Identify which cell holds the provided text, then report its (X, Y) central coordinate. 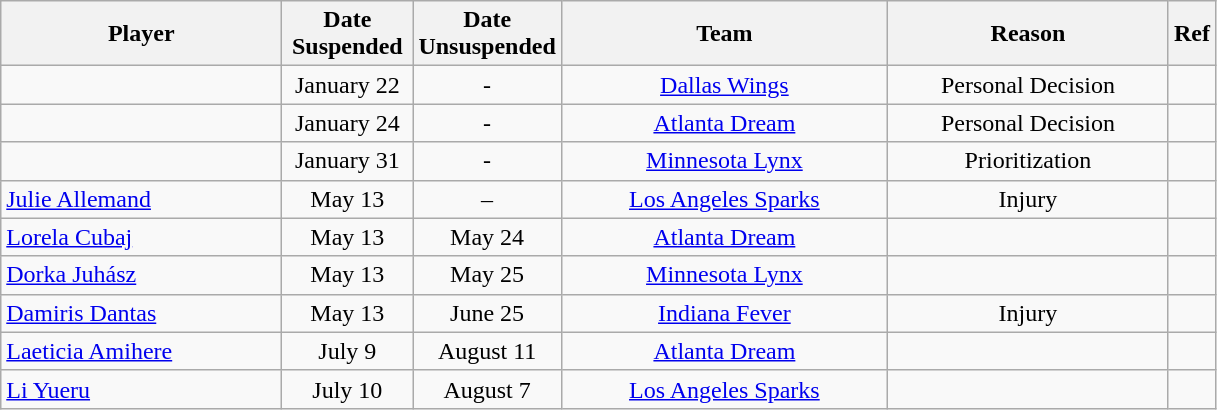
Laeticia Amihere (142, 351)
Dorka Juhász (142, 275)
Player (142, 34)
Damiris Dantas (142, 313)
January 24 (348, 123)
July 9 (348, 351)
Lorela Cubaj (142, 237)
Julie Allemand (142, 199)
Prioritization (1028, 161)
– (487, 199)
May 24 (487, 237)
Reason (1028, 34)
June 25 (487, 313)
Ref (1192, 34)
August 7 (487, 389)
January 22 (348, 85)
Date Suspended (348, 34)
Dallas Wings (724, 85)
January 31 (348, 161)
May 25 (487, 275)
Date Unsuspended (487, 34)
Li Yueru (142, 389)
Indiana Fever (724, 313)
Team (724, 34)
August 11 (487, 351)
July 10 (348, 389)
